For the text-containing cell, return its midpoint in [X, Y] coordinate format. 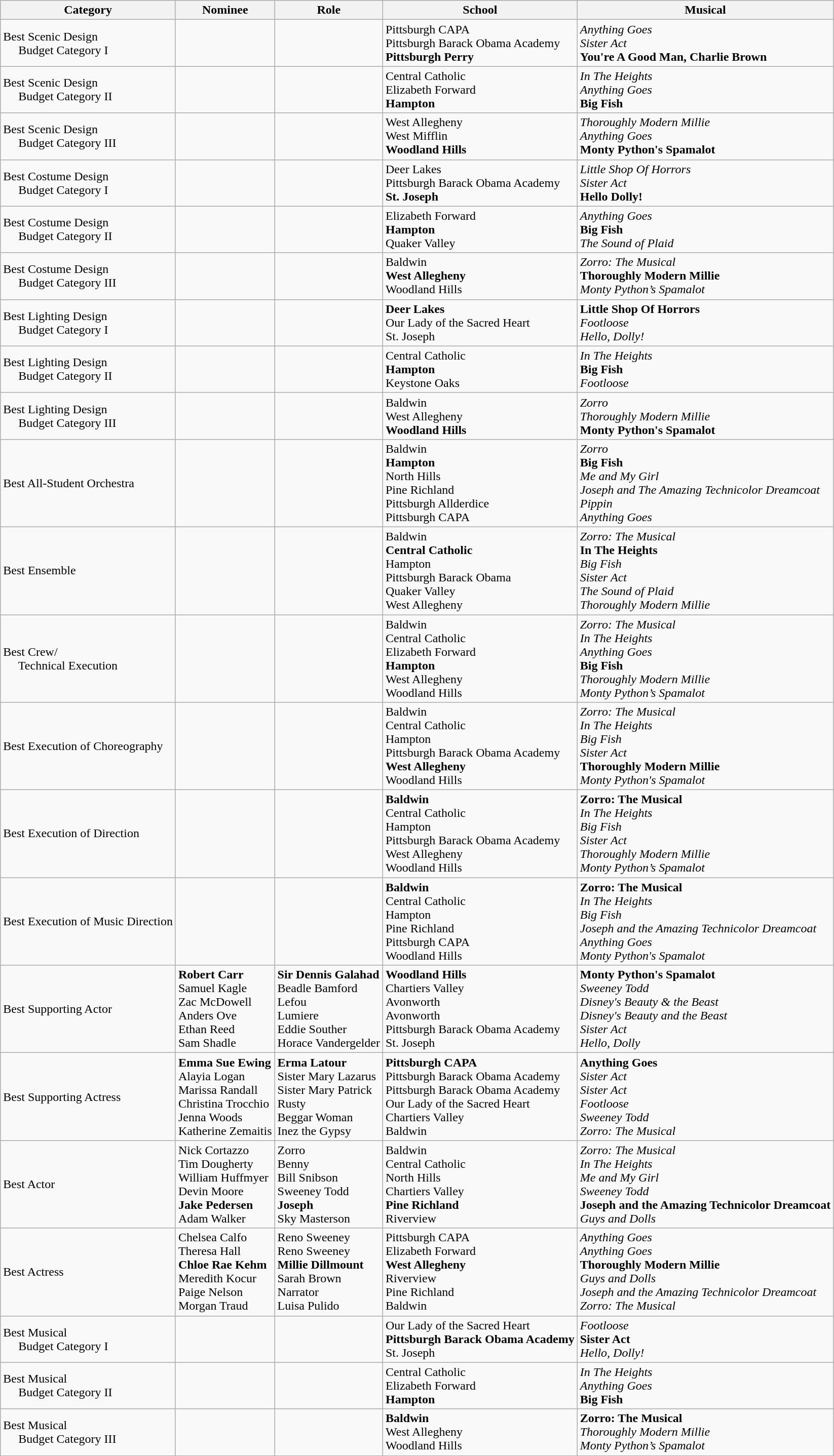
Best Ensemble [88, 570]
BaldwinCentral CatholicHamptonPittsburgh Barack Obama AcademyWest AlleghenyWoodland Hills [480, 746]
Best Lighting Design Budget Category III [88, 416]
Chelsea CalfoTheresa HallChloe Rae KehmMeredith KocurPaige NelsonMorgan Traud [225, 1272]
FootlooseSister ActHello, Dolly! [705, 1339]
ZorroBennyBill SnibsonSweeney ToddJoseph Sky Masterson [328, 1184]
Best Musical Budget Category III [88, 1432]
BaldwinCentral Catholic North HillsChartiers ValleyPine RichlandRiverview [480, 1184]
Erma LatourSister Mary LazarusSister Mary PatrickRustyBeggar WomanInez the Gypsy [328, 1097]
Our Lady of the Sacred HeartPittsburgh Barack Obama AcademySt. Joseph [480, 1339]
Category [88, 10]
In The HeightsAnything Goes Big Fish [705, 90]
Reno SweeneyReno Sweeney Millie DillmountSarah BrownNarratorLuisa Pulido [328, 1272]
Best Execution of Music Direction [88, 922]
Best Actress [88, 1272]
Emma Sue EwingAlayia LoganMarissa RandallChristina TrocchioJenna Woods Katherine Zemaitis [225, 1097]
Pittsburgh CAPAElizabeth ForwardWest AlleghenyRiverviewPine RichlandBaldwin [480, 1272]
Nominee [225, 10]
Anything GoesSister ActYou're A Good Man, Charlie Brown [705, 43]
Best Execution of Direction [88, 834]
Baldwin Central CatholicHampton Pittsburgh Barack Obama AcademyWest AlleghenyWoodland Hills [480, 834]
Best Supporting Actress [88, 1097]
Best Musical Budget Category I [88, 1339]
Best All-Student Orchestra [88, 483]
Zorro: The MusicalIn The HeightsBig FishJoseph and the Amazing Technicolor Dreamcoat Anything GoesMonty Python's Spamalot [705, 922]
Zorro: The MusicalIn The Heights Big FishSister ActThoroughly Modern MillieMonty Python’s Spamalot [705, 834]
In The HeightsAnything GoesBig Fish [705, 1386]
Zorro: The MusicalIn The HeightsBig FishSister ActThoroughly Modern MillieMonty Python's Spamalot [705, 746]
Thoroughly Modern MillieAnything GoesMonty Python's Spamalot [705, 136]
Zorro Big FishMe and My GirlJoseph and The Amazing Technicolor DreamcoatPippinAnything Goes [705, 483]
Central CatholicHamptonKeystone Oaks [480, 369]
Little Shop Of HorrorsSister ActHello Dolly! [705, 183]
Best Scenic Design Budget Category I [88, 43]
Best Costume Design Budget Category I [88, 183]
Zorro: The MusicalIn The HeightsBig FishSister ActThe Sound of PlaidThoroughly Modern Millie [705, 570]
BaldwinHamptonNorth HillsPine RichlandPittsburgh AllderdicePittsburgh CAPA [480, 483]
Elizabeth ForwardHamptonQuaker Valley [480, 229]
School [480, 10]
BaldwinCentral CatholicHamptonPine RichlandPittsburgh CAPAWoodland Hills [480, 922]
Best Lighting Design Budget Category II [88, 369]
Role [328, 10]
Deer LakesPittsburgh Barack Obama AcademySt. Joseph [480, 183]
Anything GoesAnything GoesThoroughly Modern MillieGuys and DollsJoseph and the Amazing Technicolor DreamcoatZorro: The Musical [705, 1272]
Nick CortazzoTim DoughertyWilliam HuffmyerDevin MooreJake PedersenAdam Walker [225, 1184]
Little Shop Of HorrorsFootlooseHello, Dolly! [705, 323]
Pittsburgh CAPAPittsburgh Barack Obama AcademyPittsburgh Perry [480, 43]
ZorroThoroughly Modern MillieMonty Python's Spamalot [705, 416]
Best Musical Budget Category II [88, 1386]
Anything GoesBig Fish The Sound of Plaid [705, 229]
Best Crew/ Technical Execution [88, 658]
West AlleghenyWest MifflinWoodland Hills [480, 136]
Pittsburgh CAPAPittsburgh Barack Obama AcademyPittsburgh Barack Obama AcademyOur Lady of the Sacred HeartChartiers ValleyBaldwin [480, 1097]
Best Costume Design Budget Category III [88, 276]
Best Supporting Actor [88, 1009]
Best Costume Design Budget Category II [88, 229]
Zorro: The MusicalIn The Heights Anything GoesBig FishThoroughly Modern MillieMonty Python’s Spamalot [705, 658]
Best Actor [88, 1184]
Best Scenic Design Budget Category II [88, 90]
Musical [705, 10]
Best Execution of Choreography [88, 746]
Deer LakesOur Lady of the Sacred HeartSt. Joseph [480, 323]
Anything GoesSister ActSister ActFootlooseSweeney ToddZorro: The Musical [705, 1097]
Zorro: The MusicalIn The HeightsMe and My GirlSweeney ToddJoseph and the Amazing Technicolor DreamcoatGuys and Dolls [705, 1184]
BaldwinCentral CatholicElizabeth ForwardHamptonWest AlleghenyWoodland Hills [480, 658]
Woodland HillsChartiers ValleyAvonworth AvonworthPittsburgh Barack Obama AcademySt. Joseph [480, 1009]
In The HeightsBig FishFootloose [705, 369]
Robert CarrSamuel KagleZac McDowellAnders OveEthan ReedSam Shadle [225, 1009]
Best Lighting Design Budget Category I [88, 323]
Best Scenic Design Budget Category III [88, 136]
Monty Python's SpamalotSweeney ToddDisney's Beauty & the BeastDisney's Beauty and the BeastSister Act Hello, Dolly [705, 1009]
Sir Dennis GalahadBeadle BamfordLefouLumiereEddie SoutherHorace Vandergelder [328, 1009]
BaldwinCentral CatholicHamptonPittsburgh Barack ObamaQuaker ValleyWest Allegheny [480, 570]
